Return the (X, Y) coordinate for the center point of the cell that contains the specified text.  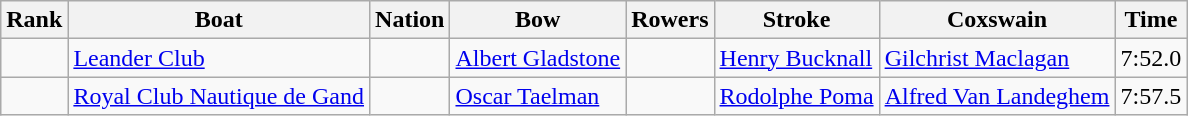
Leander Club (219, 58)
Henry Bucknall (796, 58)
Alfred Van Landeghem (997, 96)
Oscar Taelman (538, 96)
Royal Club Nautique de Gand (219, 96)
Rodolphe Poma (796, 96)
Gilchrist Maclagan (997, 58)
Stroke (796, 20)
Bow (538, 20)
7:57.5 (1151, 96)
Nation (410, 20)
Coxswain (997, 20)
Rank (34, 20)
Boat (219, 20)
Albert Gladstone (538, 58)
Rowers (670, 20)
Time (1151, 20)
7:52.0 (1151, 58)
